Identify which cell holds the provided text, then report its (X, Y) central coordinate. 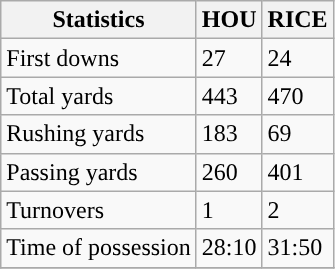
401 (298, 172)
RICE (298, 20)
27 (229, 58)
Rushing yards (99, 134)
260 (229, 172)
Turnovers (99, 210)
31:50 (298, 248)
Statistics (99, 20)
24 (298, 58)
Passing yards (99, 172)
First downs (99, 58)
28:10 (229, 248)
2 (298, 210)
Total yards (99, 96)
1 (229, 210)
HOU (229, 20)
69 (298, 134)
183 (229, 134)
470 (298, 96)
443 (229, 96)
Time of possession (99, 248)
